Return the [X, Y] coordinate for the center point of the cell that contains the specified text.  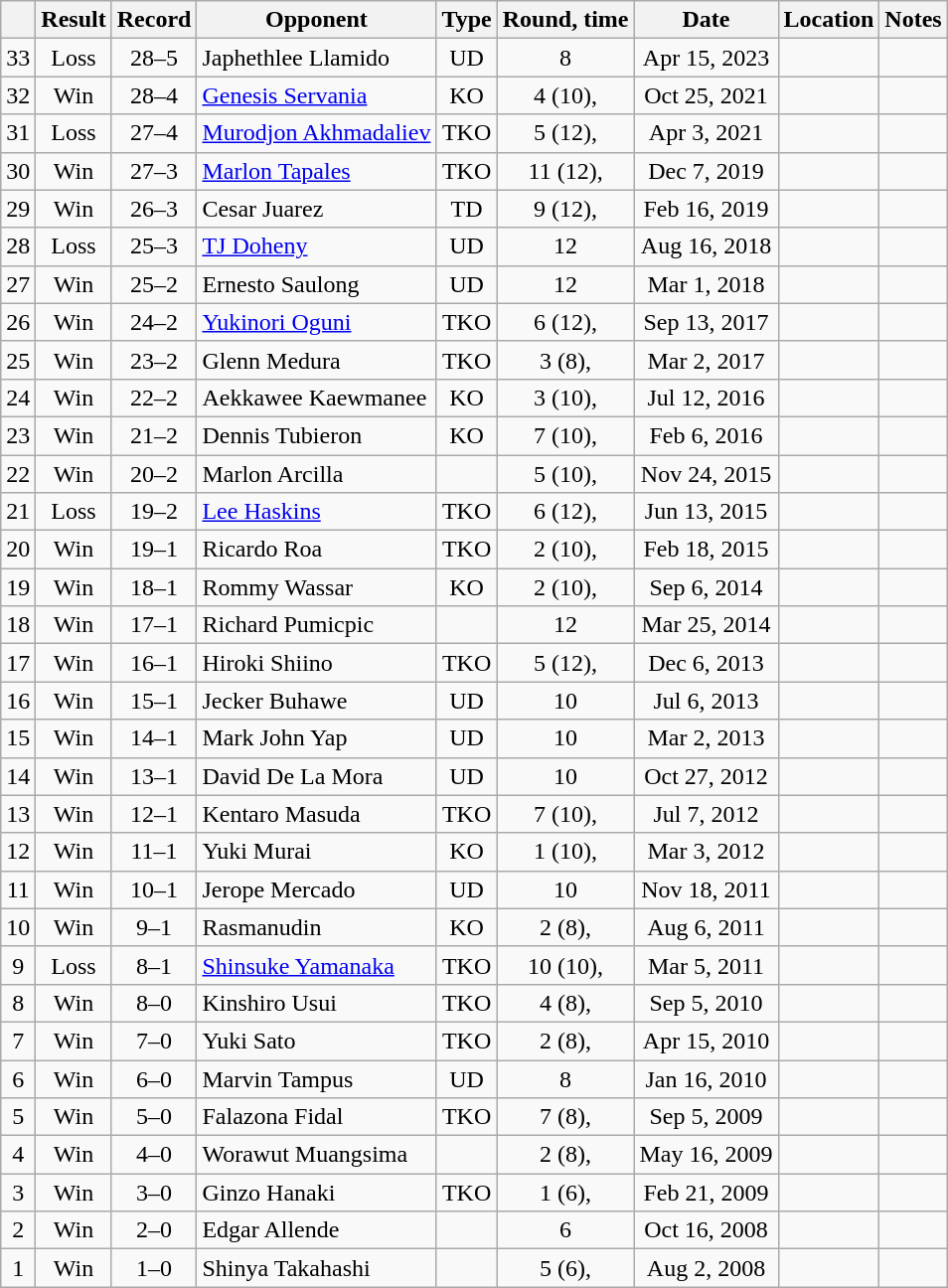
Result [74, 20]
28–5 [154, 58]
TD [467, 209]
Mark John Yap [316, 738]
Notes [913, 20]
4–0 [154, 1155]
26 [18, 322]
26–3 [154, 209]
27–4 [154, 133]
Jun 13, 2015 [706, 512]
11 (12), [565, 171]
Feb 21, 2009 [706, 1193]
9 [18, 965]
28–4 [154, 95]
Genesis Servania [316, 95]
24–2 [154, 322]
1–0 [154, 1268]
9 (12), [565, 209]
25–2 [154, 284]
2 [18, 1230]
Kentaro Masuda [316, 814]
Lee Haskins [316, 512]
Oct 27, 2012 [706, 776]
Hiroki Shiino [316, 663]
7 [18, 1041]
25 [18, 360]
23–2 [154, 360]
TJ Doheny [316, 246]
19 [18, 587]
Mar 3, 2012 [706, 852]
Ernesto Saulong [316, 284]
5 [18, 1117]
Nov 18, 2011 [706, 889]
4 (10), [565, 95]
Aug 16, 2018 [706, 246]
Rasmanudin [316, 927]
4 [18, 1155]
Ricardo Roa [316, 550]
15 [18, 738]
1 (10), [565, 852]
Edgar Allende [316, 1230]
Kinshiro Usui [316, 1003]
Sep 5, 2009 [706, 1117]
Jerope Mercado [316, 889]
16 [18, 701]
14–1 [154, 738]
Round, time [565, 20]
Ginzo Hanaki [316, 1193]
Marlon Tapales [316, 171]
Sep 13, 2017 [706, 322]
10–1 [154, 889]
Feb 6, 2016 [706, 435]
13 [18, 814]
Jul 6, 2013 [706, 701]
Date [706, 20]
21–2 [154, 435]
Mar 25, 2014 [706, 625]
7–0 [154, 1041]
Opponent [316, 20]
4 (8), [565, 1003]
32 [18, 95]
Marlon Arcilla [316, 474]
Falazona Fidal [316, 1117]
13–1 [154, 776]
7 (8), [565, 1117]
12–1 [154, 814]
Japhethlee Llamido [316, 58]
31 [18, 133]
19–2 [154, 512]
17 [18, 663]
Aekkawee Kaewmanee [316, 398]
6–0 [154, 1078]
Dennis Tubieron [316, 435]
Feb 18, 2015 [706, 550]
27 [18, 284]
16–1 [154, 663]
Apr 3, 2021 [706, 133]
3 (10), [565, 398]
Yukinori Oguni [316, 322]
2–0 [154, 1230]
Sep 6, 2014 [706, 587]
Shinya Takahashi [316, 1268]
Record [154, 20]
20–2 [154, 474]
3–0 [154, 1193]
20 [18, 550]
Mar 2, 2017 [706, 360]
Glenn Medura [316, 360]
Yuki Murai [316, 852]
Worawut Muangsima [316, 1155]
May 16, 2009 [706, 1155]
Rommy Wassar [316, 587]
Oct 25, 2021 [706, 95]
5–0 [154, 1117]
23 [18, 435]
Murodjon Akhmadaliev [316, 133]
Location [829, 20]
Aug 2, 2008 [706, 1268]
15–1 [154, 701]
Sep 5, 2010 [706, 1003]
18 [18, 625]
30 [18, 171]
Richard Pumicpic [316, 625]
25–3 [154, 246]
Cesar Juarez [316, 209]
Jecker Buhawe [316, 701]
Feb 16, 2019 [706, 209]
Dec 7, 2019 [706, 171]
Apr 15, 2023 [706, 58]
22–2 [154, 398]
David De La Mora [316, 776]
22 [18, 474]
33 [18, 58]
Mar 5, 2011 [706, 965]
Marvin Tampus [316, 1078]
1 [18, 1268]
1 (6), [565, 1193]
11–1 [154, 852]
Aug 6, 2011 [706, 927]
9–1 [154, 927]
5 (10), [565, 474]
Nov 24, 2015 [706, 474]
Apr 15, 2010 [706, 1041]
28 [18, 246]
3 [18, 1193]
5 (6), [565, 1268]
11 [18, 889]
Yuki Sato [316, 1041]
Dec 6, 2013 [706, 663]
19–1 [154, 550]
3 (8), [565, 360]
Mar 1, 2018 [706, 284]
Type [467, 20]
Oct 16, 2008 [706, 1230]
29 [18, 209]
21 [18, 512]
17–1 [154, 625]
Shinsuke Yamanaka [316, 965]
14 [18, 776]
Mar 2, 2013 [706, 738]
24 [18, 398]
Jul 7, 2012 [706, 814]
8–1 [154, 965]
10 (10), [565, 965]
Jan 16, 2010 [706, 1078]
18–1 [154, 587]
Jul 12, 2016 [706, 398]
27–3 [154, 171]
8–0 [154, 1003]
